Output the (x, y) coordinate of the center of the cell containing the given text.  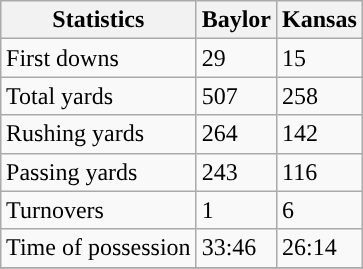
29 (236, 58)
6 (319, 210)
26:14 (319, 248)
Passing yards (99, 172)
Statistics (99, 20)
Time of possession (99, 248)
116 (319, 172)
243 (236, 172)
Rushing yards (99, 134)
142 (319, 134)
1 (236, 210)
33:46 (236, 248)
First downs (99, 58)
264 (236, 134)
Baylor (236, 20)
507 (236, 96)
258 (319, 96)
Turnovers (99, 210)
Total yards (99, 96)
Kansas (319, 20)
15 (319, 58)
